Scan for the cell matching the given text and deliver its (X, Y) coordinate at center. 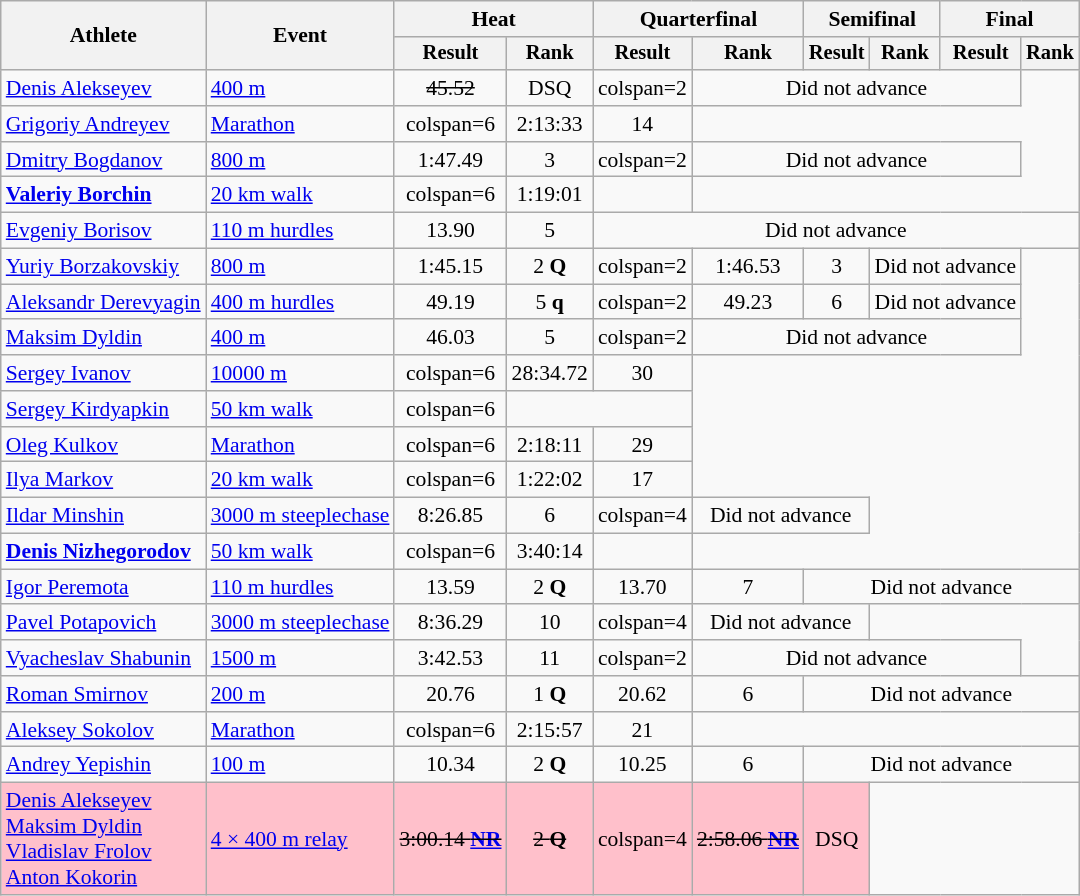
Athlete (104, 36)
Evgeniy Borisov (104, 231)
49.19 (450, 302)
1:46.53 (748, 267)
Semifinal (872, 19)
10000 m (300, 373)
14 (642, 124)
21 (642, 730)
Ilya Markov (104, 480)
5 q (550, 302)
20.76 (450, 694)
45.52 (450, 88)
2:58.06 NR (748, 839)
29 (642, 445)
10.25 (642, 765)
1 Q (550, 694)
10.34 (450, 765)
Pavel Potapovich (104, 623)
Oleg Kulkov (104, 445)
28:34.72 (550, 373)
Aleksandr Derevyagin (104, 302)
3:00.14 NR (450, 839)
1:45.15 (450, 267)
100 m (300, 765)
49.23 (748, 302)
13.59 (450, 587)
Vyacheslav Shabunin (104, 658)
7 (748, 587)
3:42.53 (450, 658)
8:36.29 (450, 623)
Yuriy Borzakovskiy (104, 267)
1:47.49 (450, 160)
Sergey Ivanov (104, 373)
Andrey Yepishin (104, 765)
Final (1009, 19)
13.70 (642, 587)
400 m hurdles (300, 302)
Dmitry Bogdanov (104, 160)
Denis AlekseyevMaksim DyldinVladislav FrolovAnton Kokorin (104, 839)
Event (300, 36)
30 (642, 373)
10 (550, 623)
Heat (493, 19)
4 × 400 m relay (300, 839)
200 m (300, 694)
Aleksey Sokolov (104, 730)
Roman Smirnov (104, 694)
46.03 (450, 338)
2:18:11 (550, 445)
2:15:57 (550, 730)
1500 m (300, 658)
8:26.85 (450, 516)
Grigoriy Andreyev (104, 124)
1:22:02 (550, 480)
17 (642, 480)
Quarterfinal (698, 19)
2:13:33 (550, 124)
Sergey Kirdyapkin (104, 409)
Valeriy Borchin (104, 195)
Ildar Minshin (104, 516)
Denis Nizhegorodov (104, 552)
11 (550, 658)
3:40:14 (550, 552)
Denis Alekseyev (104, 88)
20.62 (642, 694)
13.90 (450, 231)
Maksim Dyldin (104, 338)
1:19:01 (550, 195)
Igor Peremota (104, 587)
